Search for the cell housing the specified text and yield its [x, y] center coordinate. 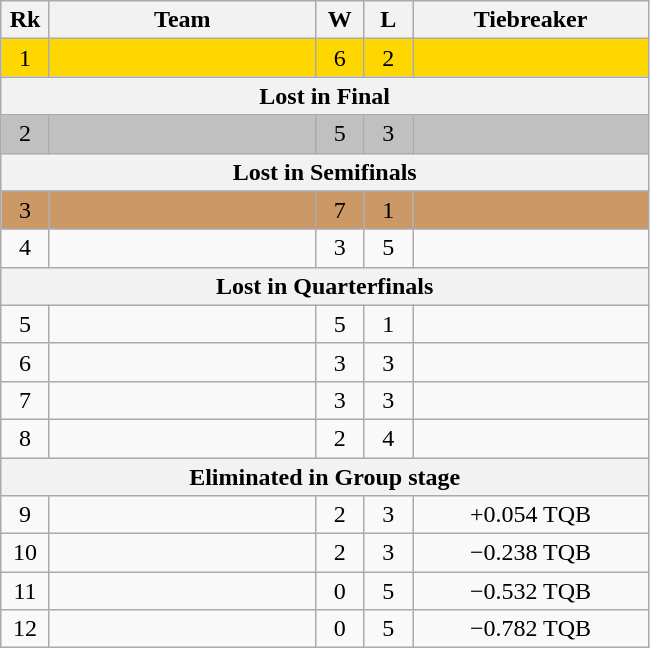
−0.238 TQB [530, 553]
−0.782 TQB [530, 629]
Rk [26, 20]
Team [182, 20]
12 [26, 629]
8 [26, 438]
−0.532 TQB [530, 591]
Lost in Quarterfinals [325, 286]
+0.054 TQB [530, 515]
9 [26, 515]
Eliminated in Group stage [325, 477]
W [340, 20]
L [388, 20]
Tiebreaker [530, 20]
Lost in Semifinals [325, 172]
11 [26, 591]
10 [26, 553]
Lost in Final [325, 96]
